Detect which cell encompasses the target text, then output its [x, y] center coordinate. 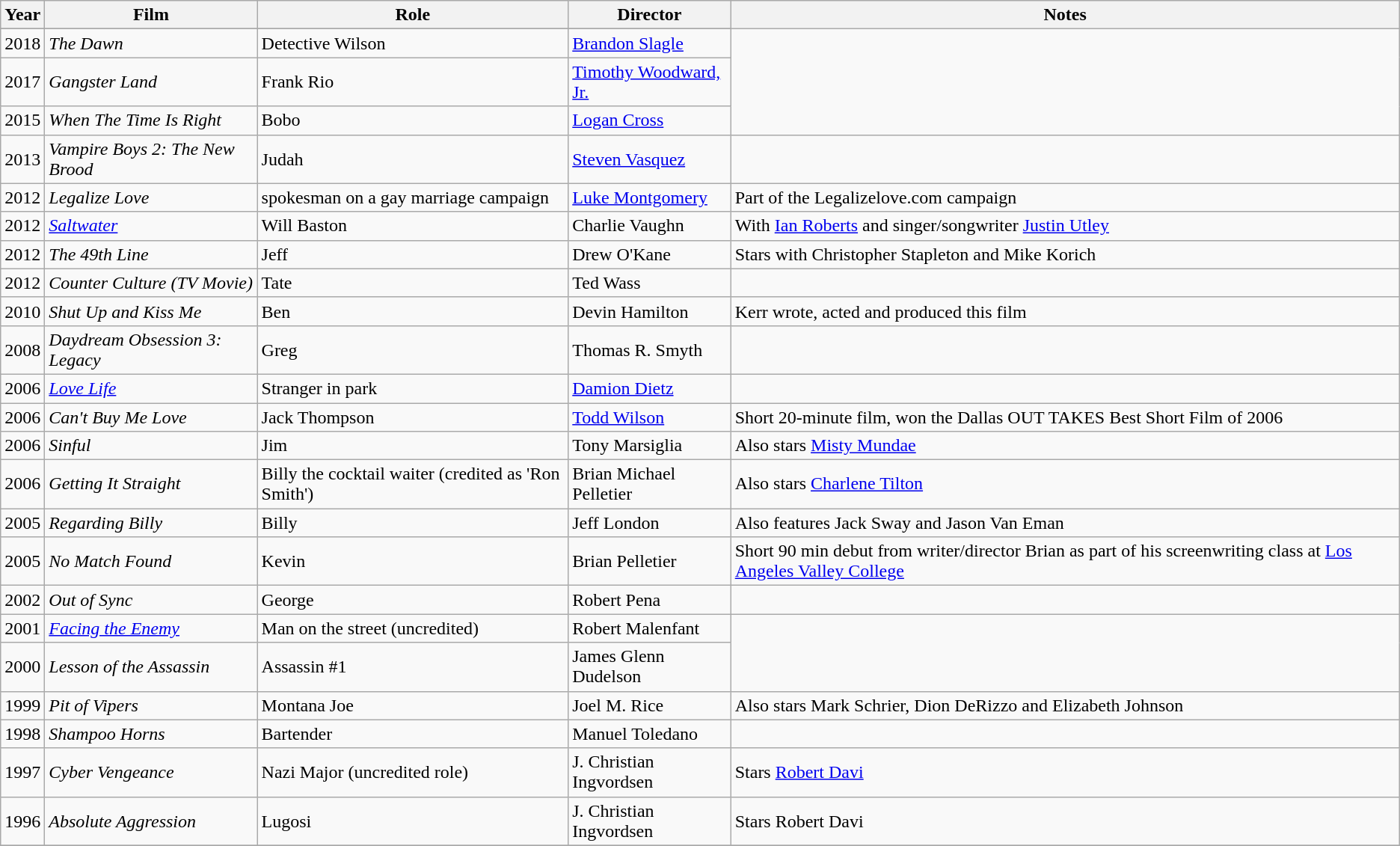
Tate [413, 283]
James Glenn Dudelson [649, 667]
2018 [22, 43]
Will Baston [413, 226]
Year [22, 15]
Jeff London [649, 523]
No Match Found [151, 561]
Getting It Straight [151, 485]
Luke Montgomery [649, 197]
spokesman on a gay marriage campaign [413, 197]
Legalize Love [151, 197]
Devin Hamilton [649, 311]
1997 [22, 772]
Jeff [413, 254]
2001 [22, 628]
Can't Buy Me Love [151, 417]
Also features Jack Sway and Jason Van Eman [1065, 523]
2002 [22, 600]
Also stars Misty Mundae [1065, 446]
Short 90 min debut from writer/director Brian as part of his screenwriting class at Los Angeles Valley College [1065, 561]
Notes [1065, 15]
Cyber Vengeance [151, 772]
Facing the Enemy [151, 628]
Timothy Woodward, Jr. [649, 82]
When The Time Is Right [151, 120]
Short 20-minute film, won the Dallas OUT TAKES Best Short Film of 2006 [1065, 417]
Also stars Mark Schrier, Dion DeRizzo and Elizabeth Johnson [1065, 705]
Stranger in park [413, 388]
Stars with Christopher Stapleton and Mike Korich [1065, 254]
Tony Marsiglia [649, 446]
Gangster Land [151, 82]
Charlie Vaughn [649, 226]
Bobo [413, 120]
The 49th Line [151, 254]
Ben [413, 311]
Lesson of the Assassin [151, 667]
Greg [413, 350]
Part of the Legalizelove.com campaign [1065, 197]
Damion Dietz [649, 388]
Man on the street (uncredited) [413, 628]
Kerr wrote, acted and produced this film [1065, 311]
Out of Sync [151, 600]
Montana Joe [413, 705]
The Dawn [151, 43]
Vampire Boys 2: The New Brood [151, 159]
Drew O'Kane [649, 254]
Manuel Toledano [649, 734]
2008 [22, 350]
Regarding Billy [151, 523]
1996 [22, 821]
Also stars Charlene Tilton [1065, 485]
Jack Thompson [413, 417]
Shampoo Horns [151, 734]
Robert Malenfant [649, 628]
2015 [22, 120]
Robert Pena [649, 600]
Lugosi [413, 821]
Nazi Major (uncredited role) [413, 772]
Jim [413, 446]
Director [649, 15]
Saltwater [151, 226]
Brandon Slagle [649, 43]
Ted Wass [649, 283]
Judah [413, 159]
Role [413, 15]
With Ian Roberts and singer/songwriter Justin Utley [1065, 226]
Film [151, 15]
2010 [22, 311]
Bartender [413, 734]
Sinful [151, 446]
Kevin [413, 561]
Assassin #1 [413, 667]
Brian Michael Pelletier [649, 485]
Steven Vasquez [649, 159]
Logan Cross [649, 120]
2013 [22, 159]
Love Life [151, 388]
2017 [22, 82]
Joel M. Rice [649, 705]
Thomas R. Smyth [649, 350]
Brian Pelletier [649, 561]
Pit of Vipers [151, 705]
2000 [22, 667]
Billy the cocktail waiter (credited as 'Ron Smith') [413, 485]
Frank Rio [413, 82]
Counter Culture (TV Movie) [151, 283]
1999 [22, 705]
Shut Up and Kiss Me [151, 311]
Daydream Obsession 3: Legacy [151, 350]
Absolute Aggression [151, 821]
George [413, 600]
Detective Wilson [413, 43]
Billy [413, 523]
1998 [22, 734]
Todd Wilson [649, 417]
